Locate the cell with the specified text and output its (X, Y) center coordinate. 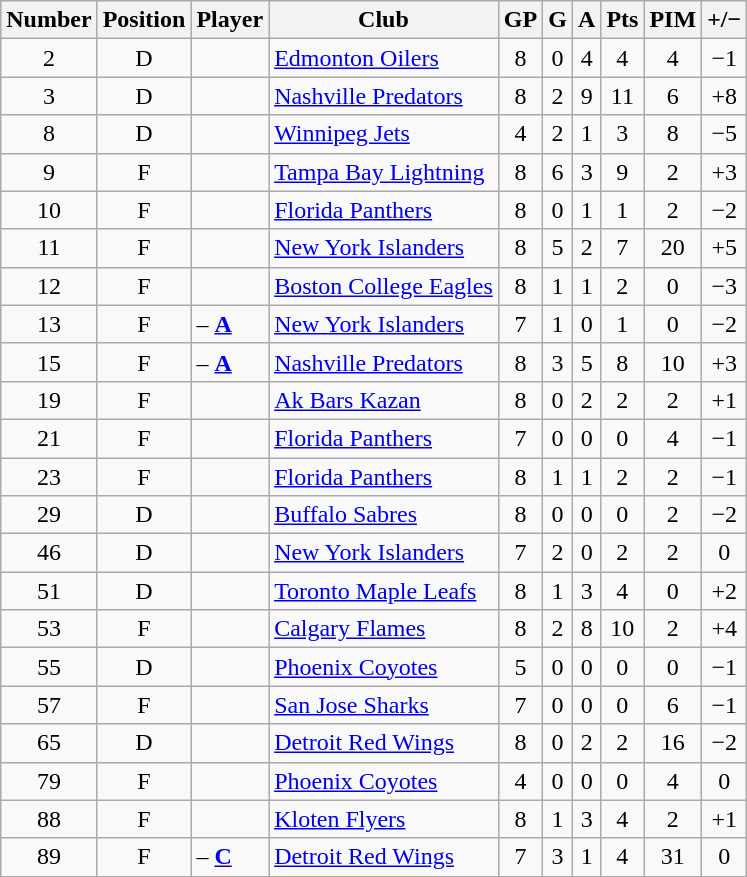
55 (49, 667)
Edmonton Oilers (384, 58)
29 (49, 515)
46 (49, 553)
+8 (724, 96)
21 (49, 438)
Boston College Eagles (384, 286)
Player (230, 20)
A (586, 20)
13 (49, 324)
+2 (724, 591)
Toronto Maple Leafs (384, 591)
−3 (724, 286)
– C (230, 857)
Ak Bars Kazan (384, 400)
Club (384, 20)
15 (49, 362)
20 (673, 248)
Calgary Flames (384, 629)
G (558, 20)
79 (49, 781)
Buffalo Sabres (384, 515)
+5 (724, 248)
Kloten Flyers (384, 819)
57 (49, 705)
PIM (673, 20)
23 (49, 477)
89 (49, 857)
88 (49, 819)
GP (520, 20)
Pts (622, 20)
Winnipeg Jets (384, 134)
San Jose Sharks (384, 705)
12 (49, 286)
+4 (724, 629)
16 (673, 743)
+/− (724, 20)
−5 (724, 134)
65 (49, 743)
19 (49, 400)
53 (49, 629)
Tampa Bay Lightning (384, 172)
Number (49, 20)
51 (49, 591)
Position (144, 20)
31 (673, 857)
